From the cell containing the given text, extract its center point as (x, y) coordinate. 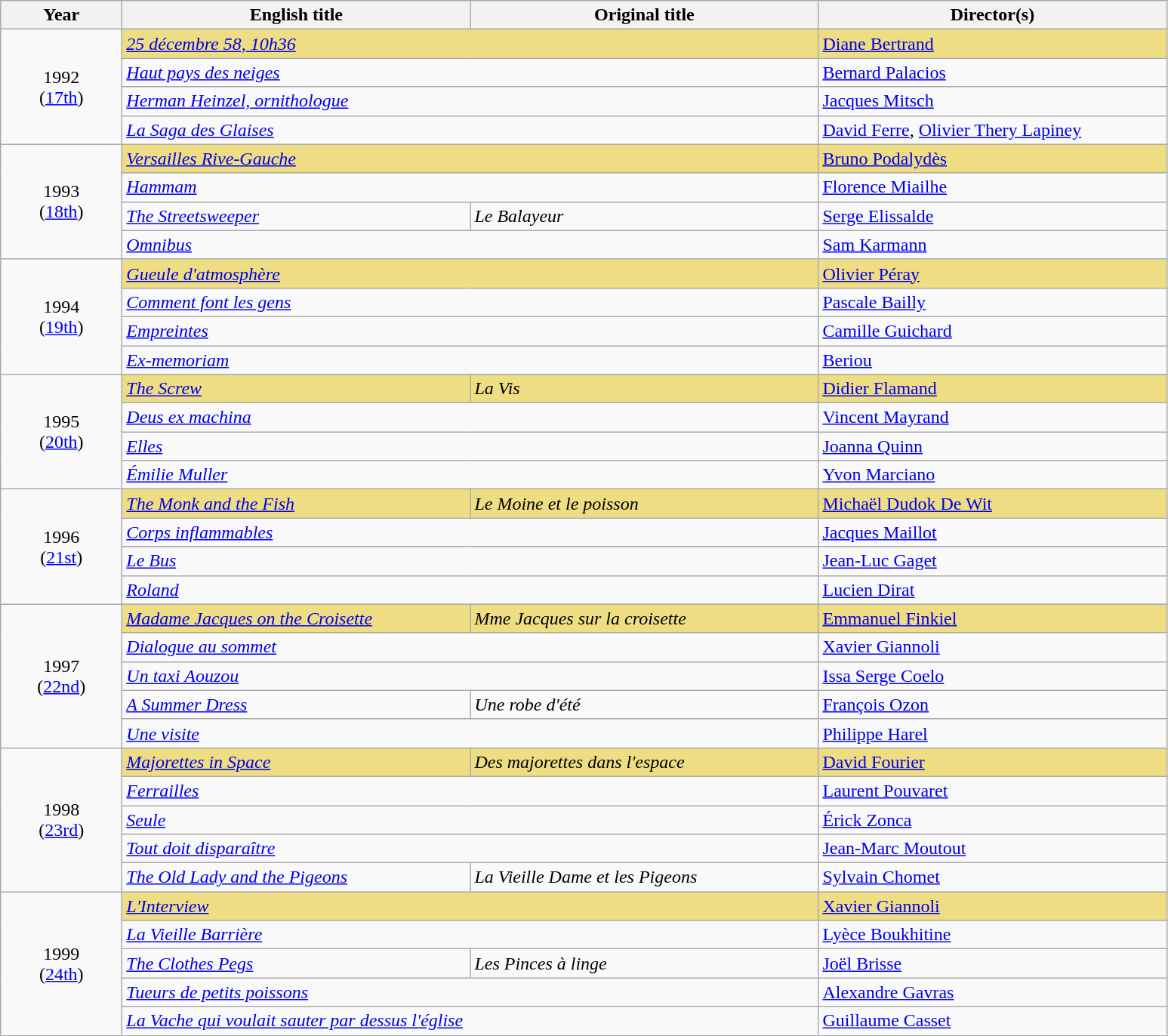
The Clothes Pegs (296, 964)
Beriou (992, 360)
Jacques Maillot (992, 532)
1998(23rd) (62, 819)
Corps inflammables (470, 532)
Madame Jacques on the Croisette (296, 618)
Diane Bertrand (992, 44)
Le Moine et le poisson (645, 504)
1995(20th) (62, 432)
Comment font les gens (470, 302)
Deus ex machina (470, 418)
La Saga des Glaises (470, 130)
Vincent Mayrand (992, 418)
Camille Guichard (992, 331)
Elles (470, 446)
Une visite (470, 733)
Dialogue au sommet (470, 647)
David Ferre, Olivier Thery Lapiney (992, 130)
Yvon Marciano (992, 475)
Gueule d'atmosphère (470, 273)
1994(19th) (62, 316)
Mme Jacques sur la croisette (645, 618)
François Ozon (992, 705)
Serge Elissalde (992, 216)
Florence Miailhe (992, 187)
Lucien Dirat (992, 590)
Ex-memoriam (470, 360)
Issa Serge Coelo (992, 676)
Philippe Harel (992, 733)
Sam Karmann (992, 245)
Seule (470, 819)
Laurent Pouvaret (992, 791)
Year (62, 15)
Bernard Palacios (992, 72)
Olivier Péray (992, 273)
The Monk and the Fish (296, 504)
Joanna Quinn (992, 446)
La Vache qui voulait sauter par dessus l'église (470, 1021)
Haut pays des neiges (470, 72)
Omnibus (470, 245)
Lyèce Boukhitine (992, 935)
Majorettes in Space (296, 762)
Original title (645, 15)
Empreintes (470, 331)
Un taxi Aouzou (470, 676)
Versailles Rive-Gauche (470, 159)
Les Pinces à linge (645, 964)
A Summer Dress (296, 705)
The Old Lady and the Pigeons (296, 877)
La Vis (645, 389)
Joël Brisse (992, 964)
La Vieille Dame et les Pigeons (645, 877)
L'Interview (470, 906)
The Screw (296, 389)
Tout doit disparaître (470, 849)
Le Bus (470, 561)
Herman Heinzel, ornithologue (470, 101)
Director(s) (992, 15)
Sylvain Chomet (992, 877)
Alexandre Gavras (992, 992)
David Fourier (992, 762)
Jean-Marc Moutout (992, 849)
Pascale Bailly (992, 302)
English title (296, 15)
Le Balayeur (645, 216)
La Vieille Barrière (470, 935)
Jean-Luc Gaget (992, 561)
1999(24th) (62, 964)
Didier Flamand (992, 389)
Bruno Podalydès (992, 159)
1992(17th) (62, 87)
Tueurs de petits poissons (470, 992)
Emmanuel Finkiel (992, 618)
Émilie Muller (470, 475)
Une robe d'été (645, 705)
Hammam (470, 187)
Roland (470, 590)
Érick Zonca (992, 819)
1996(21st) (62, 547)
1993(18th) (62, 202)
The Streetsweeper (296, 216)
Guillaume Casset (992, 1021)
25 décembre 58, 10h36 (470, 44)
Ferrailles (470, 791)
Jacques Mitsch (992, 101)
1997(22nd) (62, 676)
Des majorettes dans l'espace (645, 762)
Michaël Dudok De Wit (992, 504)
